Detect which cell encompasses the target text, then output its (X, Y) center coordinate. 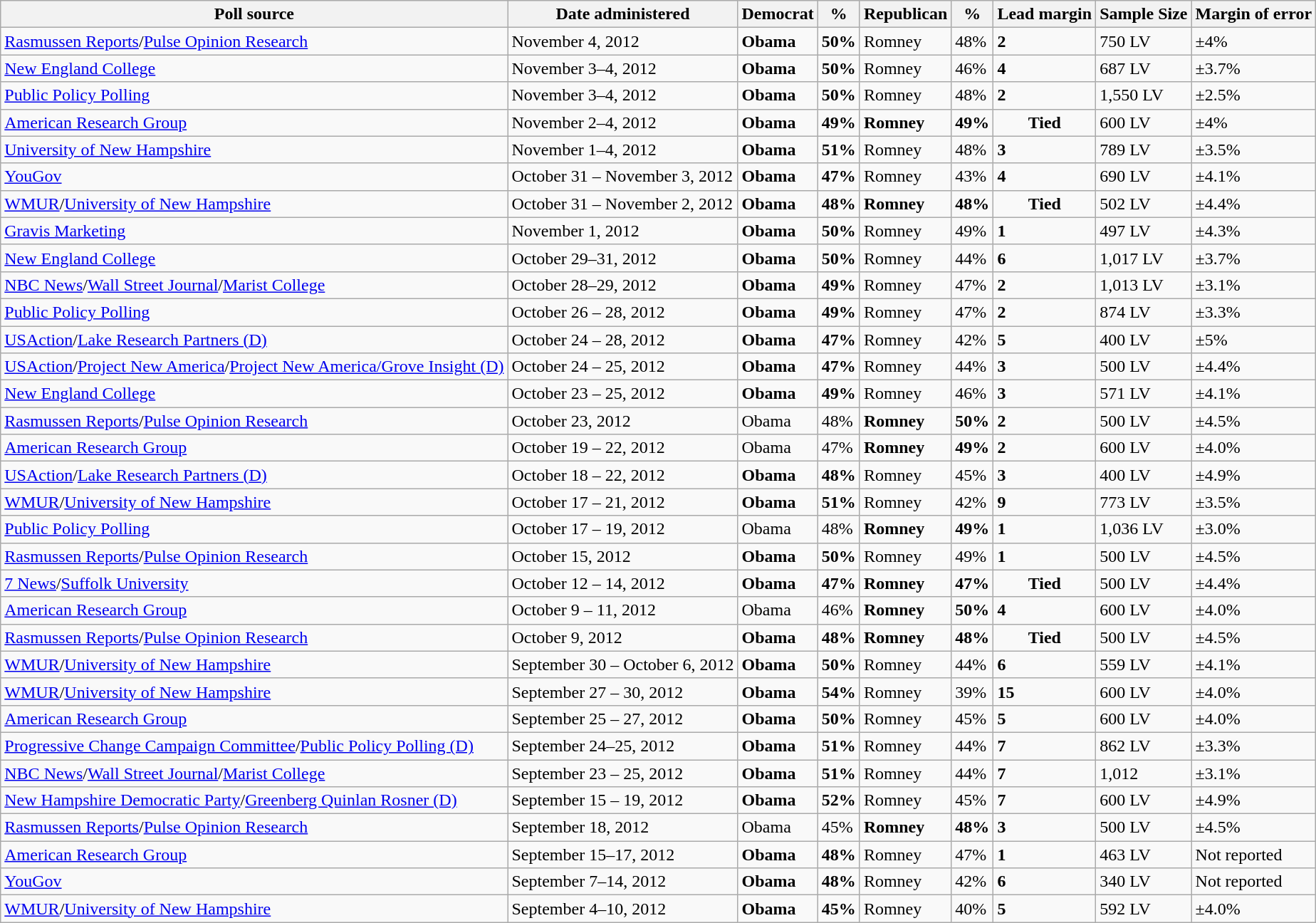
November 1–4, 2012 (622, 150)
±5% (1253, 340)
October 31 – November 3, 2012 (622, 177)
±4.3% (1253, 231)
502 LV (1144, 204)
October 23 – 25, 2012 (622, 394)
September 15–17, 2012 (622, 855)
October 23, 2012 (622, 421)
October 15, 2012 (622, 556)
1,036 LV (1144, 529)
7 News/Suffolk University (254, 583)
340 LV (1144, 882)
September 15 – 19, 2012 (622, 801)
October 28–29, 2012 (622, 285)
592 LV (1144, 909)
1,017 LV (1144, 258)
54% (839, 692)
497 LV (1144, 231)
New Hampshire Democratic Party/Greenberg Quinlan Rosner (D) (254, 801)
±2.5% (1253, 95)
Progressive Change Campaign Committee/Public Policy Polling (D) (254, 746)
November 1, 2012 (622, 231)
September 27 – 30, 2012 (622, 692)
September 30 – October 6, 2012 (622, 664)
1,013 LV (1144, 285)
September 7–14, 2012 (622, 882)
Sample Size (1144, 14)
789 LV (1144, 150)
52% (839, 801)
September 23 – 25, 2012 (622, 773)
October 9 – 11, 2012 (622, 610)
750 LV (1144, 41)
November 4, 2012 (622, 41)
October 31 – November 2, 2012 (622, 204)
559 LV (1144, 664)
15 (1045, 692)
October 26 – 28, 2012 (622, 312)
September 4–10, 2012 (622, 909)
39% (973, 692)
463 LV (1144, 855)
1,012 (1144, 773)
October 29–31, 2012 (622, 258)
Democrat (778, 14)
43% (973, 177)
October 24 – 25, 2012 (622, 367)
9 (1045, 502)
Poll source (254, 14)
September 18, 2012 (622, 828)
Margin of error (1253, 14)
874 LV (1144, 312)
40% (973, 909)
690 LV (1144, 177)
USAction/Project New America/Project New America/Grove Insight (D) (254, 367)
October 17 – 21, 2012 (622, 502)
October 19 – 22, 2012 (622, 448)
October 12 – 14, 2012 (622, 583)
University of New Hampshire (254, 150)
862 LV (1144, 746)
1,550 LV (1144, 95)
October 17 – 19, 2012 (622, 529)
November 2–4, 2012 (622, 122)
September 25 – 27, 2012 (622, 719)
Republican (905, 14)
October 24 – 28, 2012 (622, 340)
±3.0% (1253, 529)
773 LV (1144, 502)
October 9, 2012 (622, 637)
October 18 – 22, 2012 (622, 475)
Lead margin (1045, 14)
687 LV (1144, 68)
Gravis Marketing (254, 231)
571 LV (1144, 394)
Date administered (622, 14)
September 24–25, 2012 (622, 746)
